Search for the cell housing the specified text and yield its [X, Y] center coordinate. 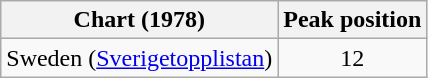
Sweden (Sverigetopplistan) [140, 58]
Peak position [352, 20]
12 [352, 58]
Chart (1978) [140, 20]
